Provide the [x, y] coordinate of the cell's center where the given text is located.  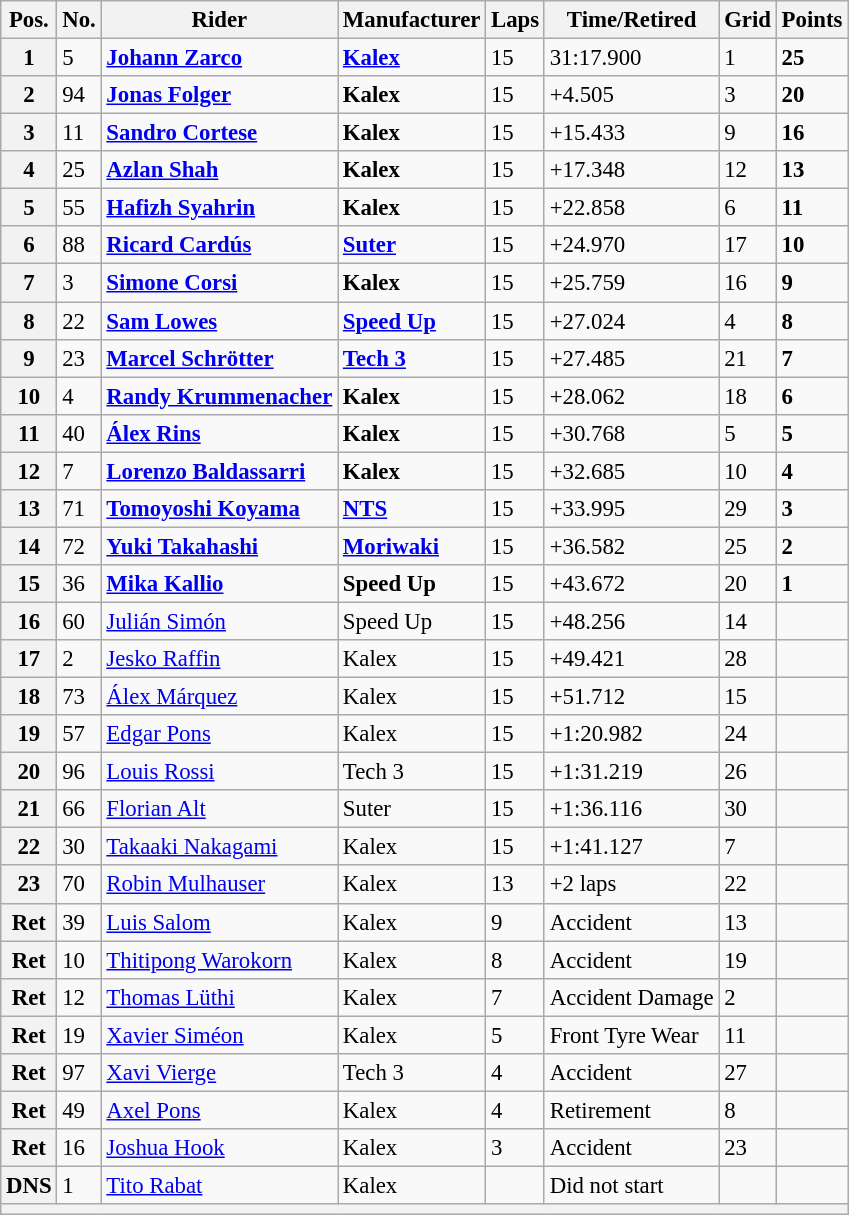
Randy Krummenacher [220, 396]
Lorenzo Baldassarri [220, 471]
Thomas Lüthi [220, 997]
Xavi Vierge [220, 1073]
Marcel Schrötter [220, 358]
Álex Rins [220, 433]
Mika Kallio [220, 584]
Front Tyre Wear [631, 1035]
+51.712 [631, 697]
49 [79, 1110]
+30.768 [631, 433]
Tito Rabat [220, 1185]
Edgar Pons [220, 734]
Did not start [631, 1185]
27 [748, 1073]
+48.256 [631, 621]
DNS [29, 1185]
97 [79, 1073]
NTS [412, 509]
71 [79, 509]
+25.759 [631, 283]
+1:20.982 [631, 734]
Jonas Folger [220, 95]
66 [79, 809]
+1:36.116 [631, 809]
Tomoyoshi Koyama [220, 509]
+28.062 [631, 396]
Simone Corsi [220, 283]
Axel Pons [220, 1110]
55 [79, 208]
Laps [516, 20]
94 [79, 95]
Manufacturer [412, 20]
73 [79, 697]
88 [79, 245]
31:17.900 [631, 58]
+32.685 [631, 471]
72 [79, 546]
+17.348 [631, 170]
70 [79, 885]
Louis Rossi [220, 772]
+33.995 [631, 509]
Ricard Cardús [220, 245]
Hafizh Syahrin [220, 208]
Time/Retired [631, 20]
+22.858 [631, 208]
Retirement [631, 1110]
+24.970 [631, 245]
Jesko Raffin [220, 659]
+43.672 [631, 584]
+27.024 [631, 321]
Accident Damage [631, 997]
28 [748, 659]
+15.433 [631, 133]
40 [79, 433]
+4.505 [631, 95]
60 [79, 621]
Xavier Siméon [220, 1035]
+1:31.219 [631, 772]
+36.582 [631, 546]
Sam Lowes [220, 321]
26 [748, 772]
Julián Simón [220, 621]
Pos. [29, 20]
Azlan Shah [220, 170]
Joshua Hook [220, 1148]
No. [79, 20]
Thitipong Warokorn [220, 960]
Florian Alt [220, 809]
+27.485 [631, 358]
Moriwaki [412, 546]
Sandro Cortese [220, 133]
Grid [748, 20]
Yuki Takahashi [220, 546]
39 [79, 922]
+2 laps [631, 885]
Takaaki Nakagami [220, 847]
Luis Salom [220, 922]
Rider [220, 20]
57 [79, 734]
+49.421 [631, 659]
96 [79, 772]
36 [79, 584]
Álex Márquez [220, 697]
Points [812, 20]
+1:41.127 [631, 847]
24 [748, 734]
29 [748, 509]
Robin Mulhauser [220, 885]
Johann Zarco [220, 58]
